Search for the cell housing the specified text and yield its (x, y) center coordinate. 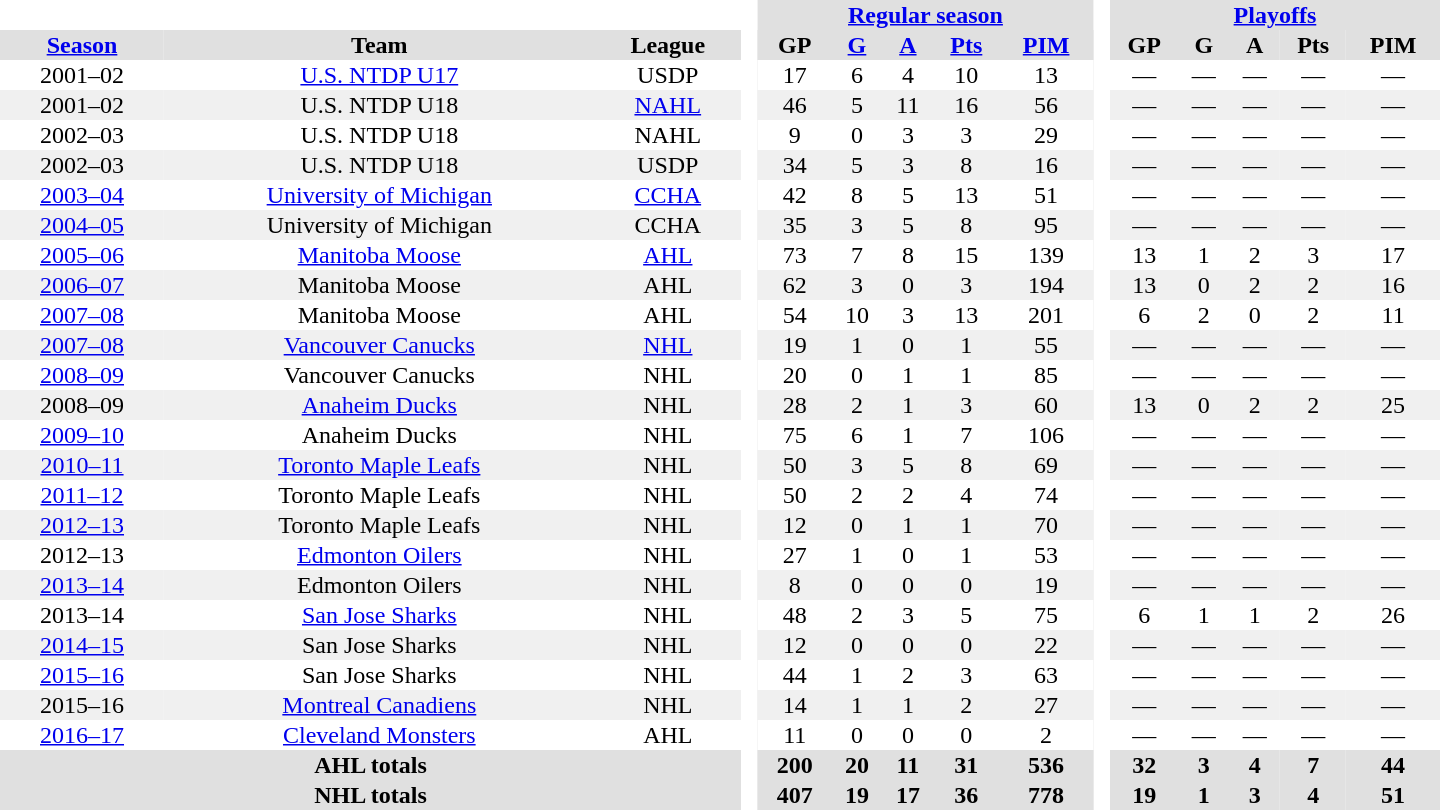
14 (795, 705)
62 (795, 285)
9 (795, 135)
Montreal Canadiens (380, 705)
63 (1046, 675)
25 (1393, 405)
29 (1046, 135)
31 (966, 765)
85 (1046, 375)
28 (795, 405)
69 (1046, 465)
35 (795, 225)
34 (795, 165)
2006–07 (82, 285)
2014–15 (82, 645)
95 (1046, 225)
60 (1046, 405)
73 (795, 255)
Playoffs (1275, 15)
139 (1046, 255)
55 (1046, 345)
U.S. NTDP U17 (380, 75)
46 (795, 105)
74 (1046, 495)
2009–10 (82, 435)
194 (1046, 285)
32 (1144, 765)
48 (795, 615)
36 (966, 795)
106 (1046, 435)
2003–04 (82, 195)
70 (1046, 525)
2011–12 (82, 495)
26 (1393, 615)
15 (966, 255)
Cleveland Monsters (380, 735)
2016–17 (82, 735)
Team (380, 45)
Regular season (926, 15)
2004–05 (82, 225)
778 (1046, 795)
2010–11 (82, 465)
536 (1046, 765)
42 (795, 195)
54 (795, 315)
22 (1046, 645)
56 (1046, 105)
AHL totals (370, 765)
NHL totals (370, 795)
2005–06 (82, 255)
Season (82, 45)
League (668, 45)
407 (795, 795)
201 (1046, 315)
53 (1046, 555)
200 (795, 765)
